Locate the cell with the specified text and output its (x, y) center coordinate. 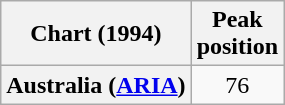
76 (237, 85)
Australia (ARIA) (96, 85)
Peakposition (237, 34)
Chart (1994) (96, 34)
